Identify which cell holds the provided text, then report its [X, Y] central coordinate. 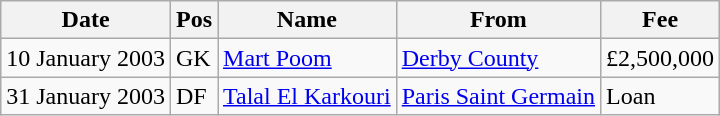
Talal El Karkouri [308, 96]
31 January 2003 [86, 96]
From [498, 20]
£2,500,000 [660, 58]
Paris Saint Germain [498, 96]
DF [194, 96]
10 January 2003 [86, 58]
GK [194, 58]
Pos [194, 20]
Name [308, 20]
Loan [660, 96]
Mart Poom [308, 58]
Derby County [498, 58]
Fee [660, 20]
Date [86, 20]
